Return (X, Y) of the center of cell containing provided text 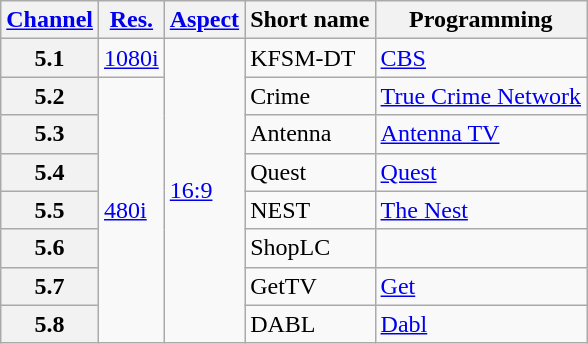
Aspect (204, 20)
Antenna TV (481, 134)
5.2 (50, 96)
16:9 (204, 191)
Short name (310, 20)
CBS (481, 58)
5.4 (50, 172)
5.1 (50, 58)
5.7 (50, 286)
ShopLC (310, 248)
Programming (481, 20)
Channel (50, 20)
True Crime Network (481, 96)
NEST (310, 210)
DABL (310, 324)
GetTV (310, 286)
5.8 (50, 324)
5.6 (50, 248)
Crime (310, 96)
1080i (132, 58)
480i (132, 210)
The Nest (481, 210)
Antenna (310, 134)
Dabl (481, 324)
KFSM-DT (310, 58)
5.5 (50, 210)
Get (481, 286)
5.3 (50, 134)
Res. (132, 20)
